Detect which cell encompasses the target text, then output its (x, y) center coordinate. 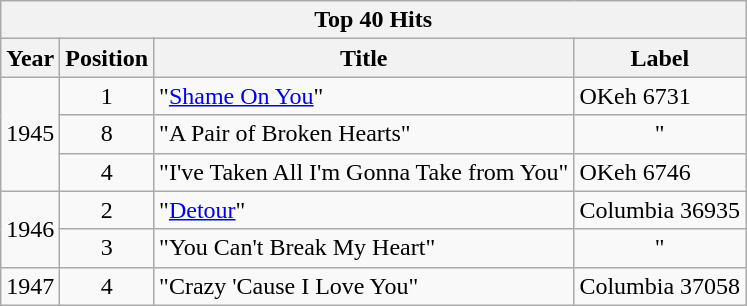
Year (30, 58)
Top 40 Hits (374, 20)
1 (107, 96)
Title (364, 58)
"Detour" (364, 210)
"Shame On You" (364, 96)
"A Pair of Broken Hearts" (364, 134)
Columbia 36935 (660, 210)
1945 (30, 134)
Columbia 37058 (660, 286)
"Crazy 'Cause I Love You" (364, 286)
"You Can't Break My Heart" (364, 248)
1946 (30, 229)
OKeh 6731 (660, 96)
3 (107, 248)
OKeh 6746 (660, 172)
1947 (30, 286)
Label (660, 58)
8 (107, 134)
"I've Taken All I'm Gonna Take from You" (364, 172)
2 (107, 210)
Position (107, 58)
